Extract the (x, y) coordinate from the center of the cell holding the provided text.  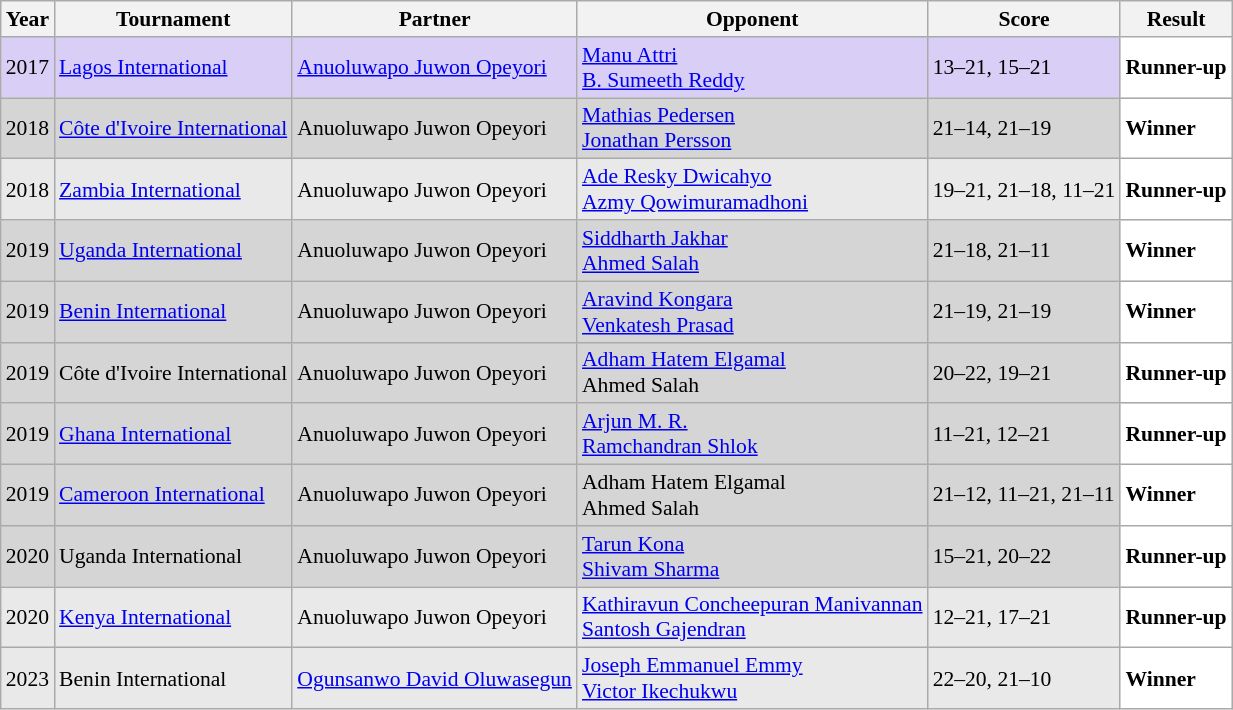
Lagos International (173, 68)
22–20, 21–10 (1024, 678)
20–22, 19–21 (1024, 372)
Joseph Emmanuel Emmy Victor Ikechukwu (752, 678)
12–21, 17–21 (1024, 618)
Partner (434, 19)
Mathias Pedersen Jonathan Persson (752, 128)
Ogunsanwo David Oluwasegun (434, 678)
Manu Attri B. Sumeeth Reddy (752, 68)
Year (28, 19)
Opponent (752, 19)
15–21, 20–22 (1024, 556)
11–21, 12–21 (1024, 434)
Arjun M. R. Ramchandran Shlok (752, 434)
21–12, 11–21, 21–11 (1024, 496)
Tarun Kona Shivam Sharma (752, 556)
Result (1176, 19)
2023 (28, 678)
21–14, 21–19 (1024, 128)
Ghana International (173, 434)
19–21, 21–18, 11–21 (1024, 190)
21–19, 21–19 (1024, 312)
Kathiravun Concheepuran Manivannan Santosh Gajendran (752, 618)
Siddharth Jakhar Ahmed Salah (752, 250)
13–21, 15–21 (1024, 68)
Aravind Kongara Venkatesh Prasad (752, 312)
Kenya International (173, 618)
Zambia International (173, 190)
Cameroon International (173, 496)
Tournament (173, 19)
2017 (28, 68)
Ade Resky Dwicahyo Azmy Qowimuramadhoni (752, 190)
21–18, 21–11 (1024, 250)
Score (1024, 19)
